Detect which cell encompasses the target text, then output its [x, y] center coordinate. 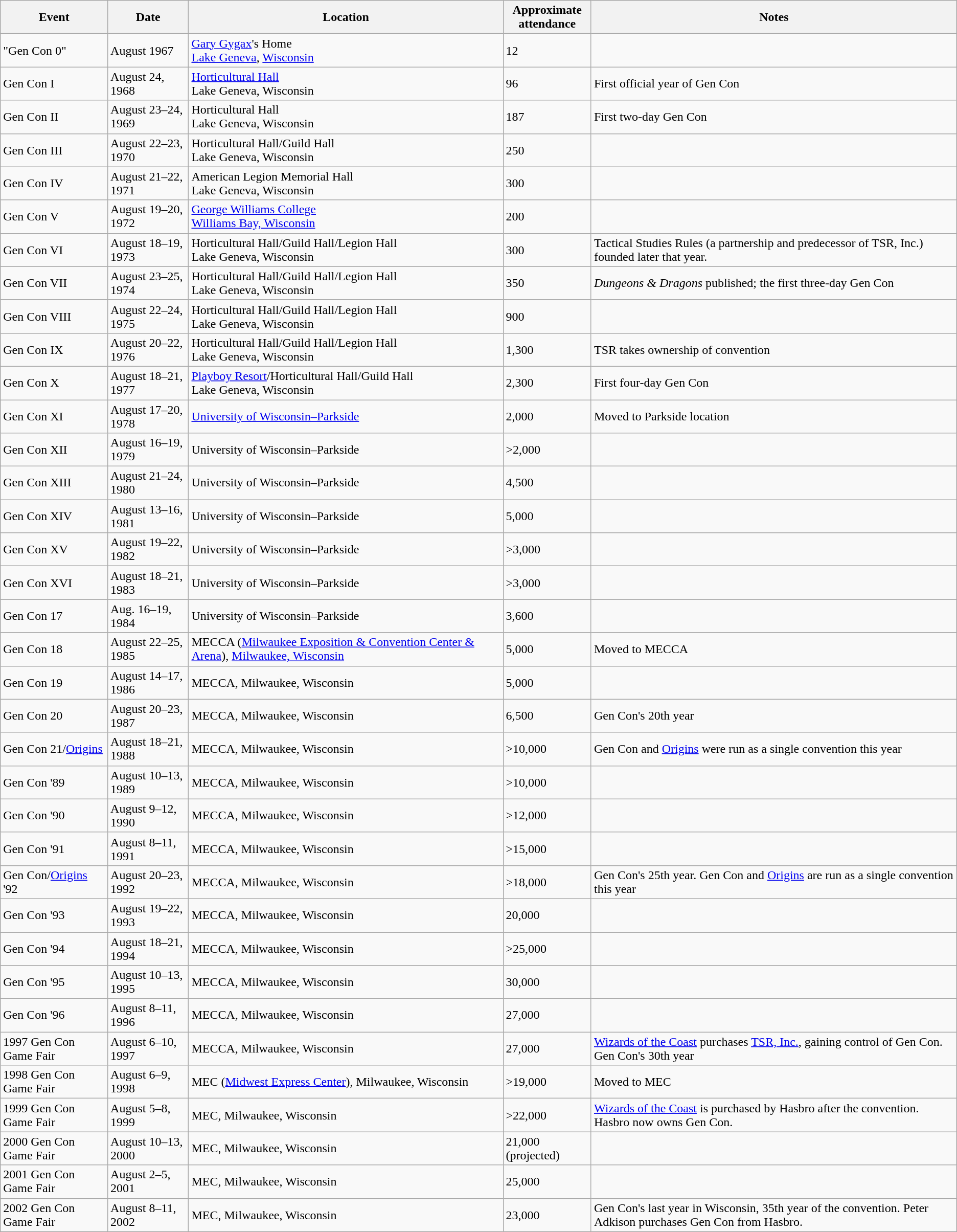
August 18–21, 1983 [148, 583]
>18,000 [547, 882]
August 1967 [148, 50]
>25,000 [547, 948]
Gen Con XVI [54, 583]
Gen Con V [54, 217]
Moved to MEC [774, 1082]
August 10–13, 1989 [148, 782]
Gen Con/Origins '92 [54, 882]
Gen Con's last year in Wisconsin, 35th year of the convention. Peter Adkison purchases Gen Con from Hasbro. [774, 1215]
200 [547, 217]
August 2–5, 2001 [148, 1181]
August 10–13, 2000 [148, 1149]
2,300 [547, 383]
August 20–23, 1987 [148, 716]
Moved to Parkside location [774, 416]
2001 Gen Con Game Fair [54, 1181]
Notes [774, 17]
August 17–20, 1978 [148, 416]
2,000 [547, 416]
August 9–12, 1990 [148, 815]
Gen Con '91 [54, 849]
Gen Con '95 [54, 982]
1999 Gen Con Game Fair [54, 1115]
August 24, 1968 [148, 84]
American Legion Memorial HallLake Geneva, Wisconsin [346, 183]
21,000 (projected) [547, 1149]
Date [148, 17]
Gen Con '94 [54, 948]
250 [547, 150]
20,000 [547, 915]
Gen Con VI [54, 250]
Gen Con '93 [54, 915]
>19,000 [547, 1082]
August 20–23, 1992 [148, 882]
>12,000 [547, 815]
23,000 [547, 1215]
Approximateattendance [547, 17]
Gen Con 20 [54, 716]
Gen Con XII [54, 450]
Gen Con 21/Origins [54, 749]
Gen Con 18 [54, 649]
August 8–11, 2002 [148, 1215]
Gen Con IX [54, 350]
August 19–22, 1993 [148, 915]
>22,000 [547, 1115]
Gen Con's 20th year [774, 716]
25,000 [547, 1181]
August 23–25, 1974 [148, 283]
Dungeons & Dragons published; the first three-day Gen Con [774, 283]
August 22–24, 1975 [148, 316]
Gen Con XIII [54, 483]
August 18–21, 1994 [148, 948]
Gen Con I [54, 84]
"Gen Con 0" [54, 50]
Gen Con IV [54, 183]
Event [54, 17]
3,600 [547, 616]
August 20–22, 1976 [148, 350]
August 21–22, 1971 [148, 183]
Tactical Studies Rules (a partnership and predecessor of TSR, Inc.) founded later that year. [774, 250]
12 [547, 50]
August 8–11, 1996 [148, 1016]
6,500 [547, 716]
>15,000 [547, 849]
Gen Con '96 [54, 1016]
Gen Con 17 [54, 616]
2000 Gen Con Game Fair [54, 1149]
August 14–17, 1986 [148, 682]
August 19–20, 1972 [148, 217]
August 13–16, 1981 [148, 517]
2002 Gen Con Game Fair [54, 1215]
August 6–9, 1998 [148, 1082]
Wizards of the Coast is purchased by Hasbro after the convention. Hasbro now owns Gen Con. [774, 1115]
4,500 [547, 483]
August 18–21, 1988 [148, 749]
August 16–19, 1979 [148, 450]
Gen Con's 25th year. Gen Con and Origins are run as a single convention this year [774, 882]
350 [547, 283]
Gen Con XIV [54, 517]
August 6–10, 1997 [148, 1048]
August 10–13, 1995 [148, 982]
August 21–24, 1980 [148, 483]
Gen Con '90 [54, 815]
Aug. 16–19, 1984 [148, 616]
August 5–8, 1999 [148, 1115]
August 18–19, 1973 [148, 250]
96 [547, 84]
187 [547, 117]
30,000 [547, 982]
Gen Con VII [54, 283]
Gen Con II [54, 117]
August 8–11, 1991 [148, 849]
First four-day Gen Con [774, 383]
Location [346, 17]
August 22–23, 1970 [148, 150]
Moved to MECCA [774, 649]
George Williams CollegeWilliams Bay, Wisconsin [346, 217]
Playboy Resort/Horticultural Hall/Guild HallLake Geneva, Wisconsin [346, 383]
August 22–25, 1985 [148, 649]
Gen Con III [54, 150]
MEC (Midwest Express Center), Milwaukee, Wisconsin [346, 1082]
1,300 [547, 350]
Gen Con XV [54, 549]
Gen Con '89 [54, 782]
August 19–22, 1982 [148, 549]
Gary Gygax's HomeLake Geneva, Wisconsin [346, 50]
MECCA (Milwaukee Exposition & Convention Center & Arena), Milwaukee, Wisconsin [346, 649]
Gen Con and Origins were run as a single convention this year [774, 749]
900 [547, 316]
First two-day Gen Con [774, 117]
Gen Con X [54, 383]
August 18–21, 1977 [148, 383]
1998 Gen Con Game Fair [54, 1082]
Horticultural Hall/Guild HallLake Geneva, Wisconsin [346, 150]
Gen Con VIII [54, 316]
First official year of Gen Con [774, 84]
1997 Gen Con Game Fair [54, 1048]
Gen Con XI [54, 416]
TSR takes ownership of convention [774, 350]
>2,000 [547, 450]
August 23–24, 1969 [148, 117]
Gen Con 19 [54, 682]
Wizards of the Coast purchases TSR, Inc., gaining control of Gen Con. Gen Con's 30th year [774, 1048]
